Locate the cell with the specified text and output its [x, y] center coordinate. 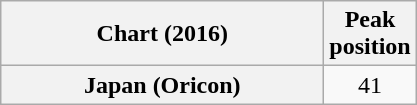
Chart (2016) [162, 34]
Japan (Oricon) [162, 85]
Peakposition [370, 34]
41 [370, 85]
